Identify which cell holds the provided text, then report its [X, Y] central coordinate. 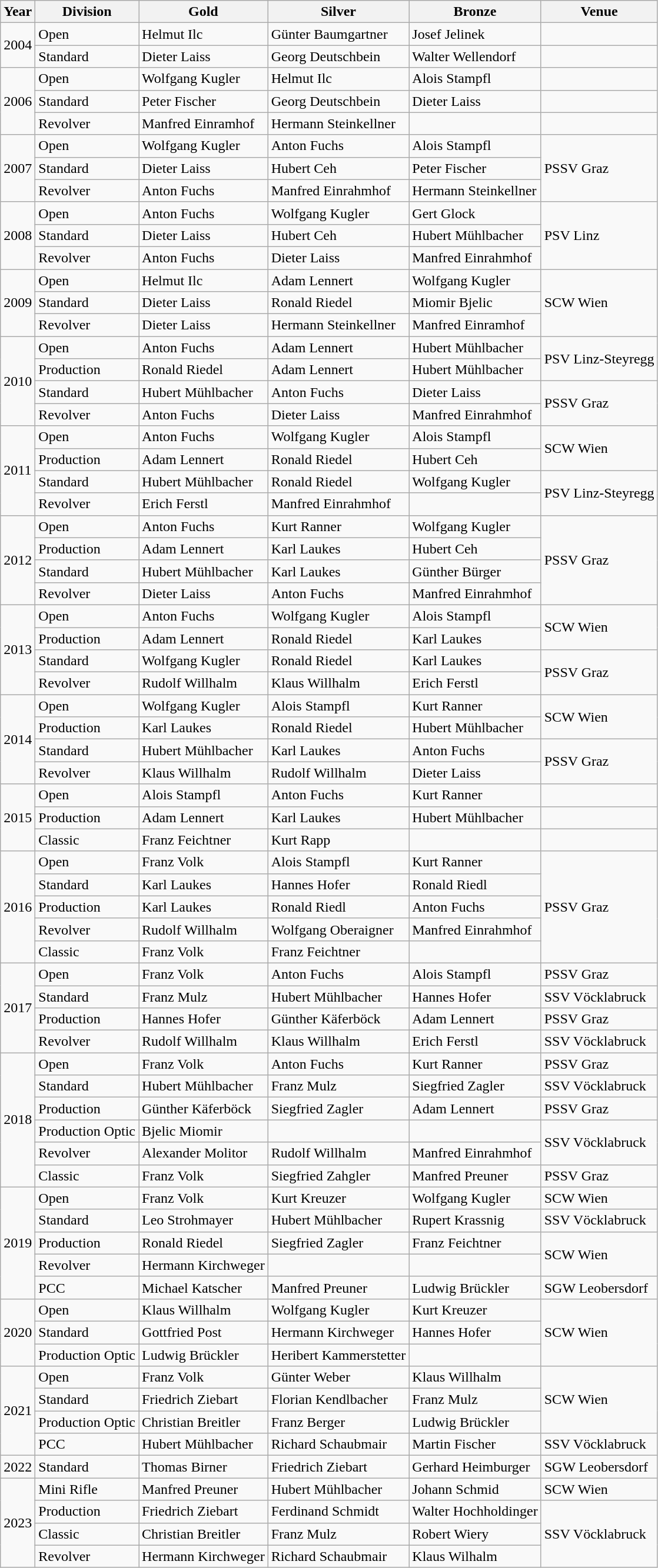
Alexander Molitor [204, 1153]
Walter Hochholdinger [475, 1512]
Year [18, 12]
2009 [18, 303]
2020 [18, 1332]
Heribert Kammerstetter [338, 1355]
Günter Baumgartner [338, 34]
Wolfgang Oberaigner [338, 929]
2004 [18, 45]
2008 [18, 235]
Rupert Krassnig [475, 1220]
2010 [18, 381]
Walter Wellendorf [475, 56]
2016 [18, 907]
2011 [18, 471]
Kurt Rapp [338, 840]
Gottfried Post [204, 1332]
2013 [18, 649]
Michael Katscher [204, 1287]
Ferdinand Schmidt [338, 1512]
2015 [18, 818]
Klaus Wilhalm [475, 1556]
Bjelic Miomir [204, 1131]
2019 [18, 1243]
Division [87, 12]
Florian Kendlbacher [338, 1400]
Martin Fischer [475, 1444]
2017 [18, 1007]
2006 [18, 101]
Günter Weber [338, 1377]
2012 [18, 560]
Franz Berger [338, 1422]
Günther Bürger [475, 571]
Josef Jelinek [475, 34]
Gerhard Heimburger [475, 1467]
Johann Schmid [475, 1489]
Mini Rifle [87, 1489]
2023 [18, 1523]
Leo Strohmayer [204, 1220]
Gert Glock [475, 213]
2021 [18, 1411]
2018 [18, 1120]
Gold [204, 12]
Miomir Bjelic [475, 303]
2022 [18, 1467]
PSV Linz [599, 235]
Venue [599, 12]
Robert Wiery [475, 1534]
Thomas Birner [204, 1467]
2014 [18, 739]
Silver [338, 12]
2007 [18, 168]
Bronze [475, 12]
Siegfried Zahgler [338, 1176]
